Find where the given text appears and provide that cell's center as (X, Y) coordinate. 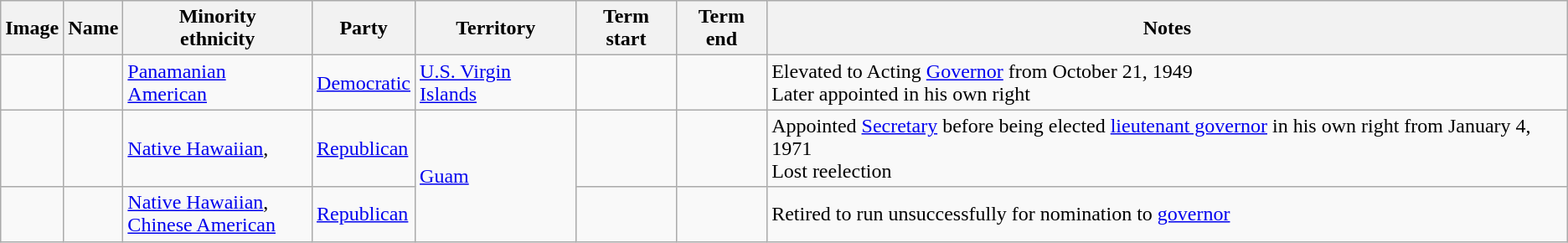
Native Hawaiian,Chinese American (218, 215)
U.S. Virgin Islands (496, 82)
Territory (496, 28)
Party (364, 28)
Term start (627, 28)
Retired to run unsuccessfully for nomination to governor (1168, 215)
Appointed Secretary before being elected lieutenant governor in his own right from January 4, 1971Lost reelection (1168, 148)
Elevated to Acting Governor from October 21, 1949Later appointed in his own right (1168, 82)
Minorityethnicity (218, 28)
Guam (496, 176)
Name (94, 28)
Term end (722, 28)
Image (32, 28)
Panamanian American (218, 82)
Native Hawaiian, (218, 148)
Democratic (364, 82)
Notes (1168, 28)
